From the cell containing the given text, extract its center point as (X, Y) coordinate. 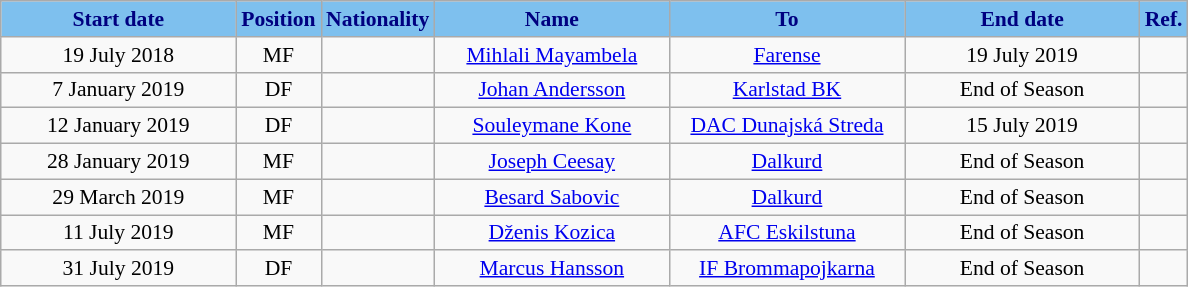
Start date (118, 19)
End date (1022, 19)
12 January 2019 (118, 126)
Karlstad BK (786, 90)
15 July 2019 (1022, 126)
11 July 2019 (118, 233)
Farense (786, 55)
AFC Eskilstuna (786, 233)
Marcus Hansson (552, 269)
Name (552, 19)
Nationality (378, 19)
Johan Andersson (552, 90)
Mihlali Mayambela (552, 55)
19 July 2019 (1022, 55)
Position (278, 19)
7 January 2019 (118, 90)
Dženis Kozica (552, 233)
28 January 2019 (118, 162)
Ref. (1164, 19)
31 July 2019 (118, 269)
Besard Sabovic (552, 197)
IF Brommapojkarna (786, 269)
Joseph Ceesay (552, 162)
DAC Dunajská Streda (786, 126)
To (786, 19)
29 March 2019 (118, 197)
19 July 2018 (118, 55)
Souleymane Kone (552, 126)
